Detect which cell encompasses the target text, then output its (x, y) center coordinate. 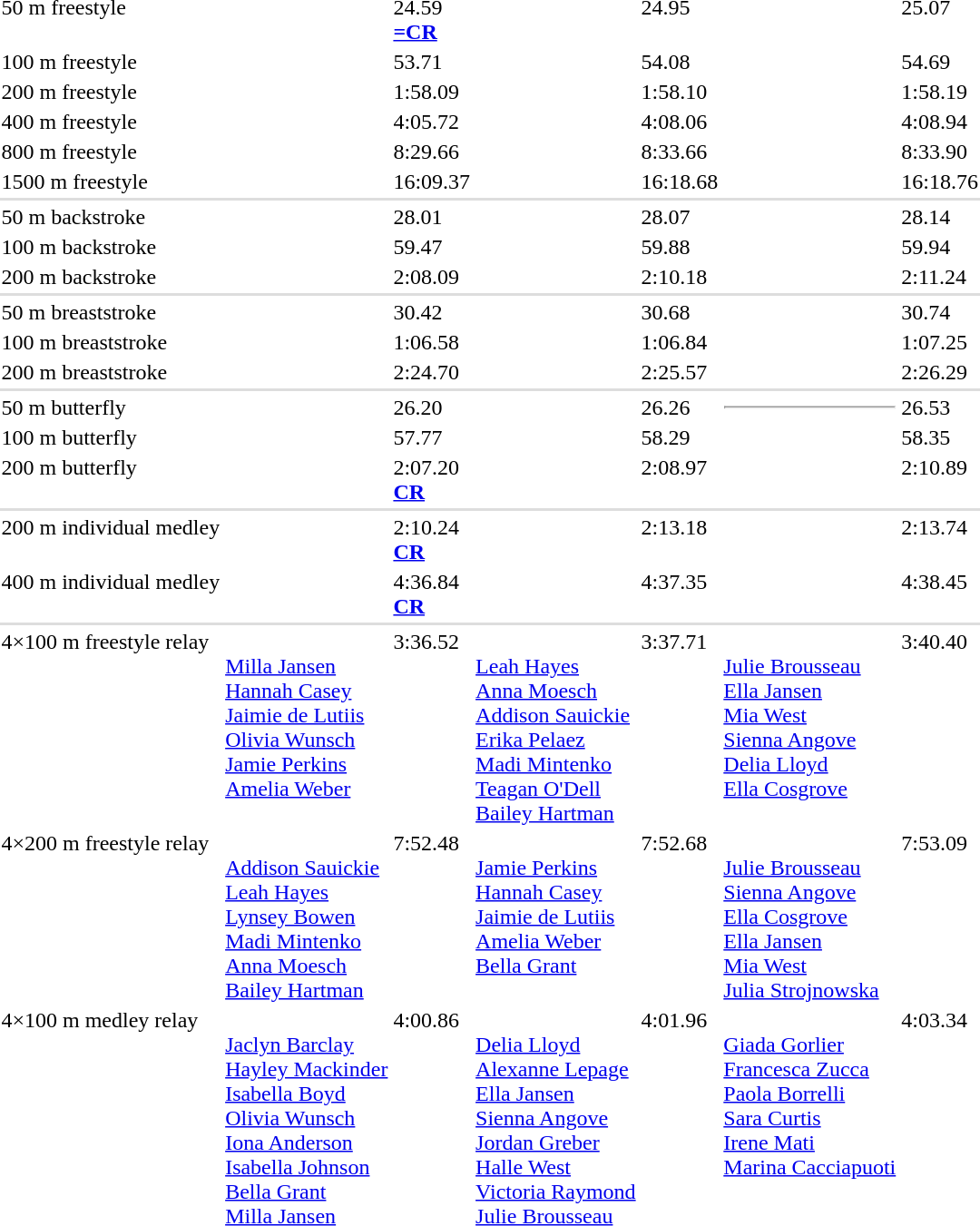
1:07.25 (940, 342)
50 m breaststroke (111, 312)
4:38.45 (940, 593)
7:52.48 (432, 917)
800 m freestyle (111, 152)
26.26 (680, 407)
26.20 (432, 407)
3:40.40 (940, 728)
2:24.70 (432, 372)
100 m freestyle (111, 62)
59.94 (940, 247)
Julie Brousseau Ella JansenMia West Sienna AngoveDelia LloydElla Cosgrove (809, 728)
54.08 (680, 62)
50 m backstroke (111, 217)
100 m breaststroke (111, 342)
1:58.10 (680, 92)
200 m butterfly (111, 479)
2:13.74 (940, 539)
30.74 (940, 312)
2:10.18 (680, 277)
8:29.66 (432, 152)
16:18.68 (680, 181)
28.14 (940, 217)
3:37.71 (680, 728)
7:53.09 (940, 917)
30.42 (432, 312)
200 m breaststroke (111, 372)
2:07.20CR (432, 479)
4:08.06 (680, 122)
2:08.97 (680, 479)
Jamie PerkinsHannah Casey Jaimie de Lutiis Amelia WeberBella Grant (556, 917)
Leah Hayes Anna Moesch Addison Sauickie Erika PelaezMadi MintenkoTeagan O'DellBailey Hartman (556, 728)
54.69 (940, 62)
4×200 m freestyle relay (111, 917)
28.07 (680, 217)
100 m butterfly (111, 437)
4:05.72 (432, 122)
200 m freestyle (111, 92)
2:11.24 (940, 277)
1:58.19 (940, 92)
200 m backstroke (111, 277)
58.29 (680, 437)
53.71 (432, 62)
1:06.84 (680, 342)
26.53 (940, 407)
16:18.76 (940, 181)
1:06.58 (432, 342)
8:33.90 (940, 152)
1500 m freestyle (111, 181)
4:36.84CR (432, 593)
4×100 m freestyle relay (111, 728)
2:13.18 (680, 539)
4:08.94 (940, 122)
1:58.09 (432, 92)
Addison Sauickie Leah HayesLynsey BowenMadi MintenkoAnna MoeschBailey Hartman (307, 917)
400 m individual medley (111, 593)
100 m backstroke (111, 247)
30.68 (680, 312)
2:10.24CR (432, 539)
200 m individual medley (111, 539)
400 m freestyle (111, 122)
3:36.52 (432, 728)
2:26.29 (940, 372)
2:10.89 (940, 479)
59.47 (432, 247)
2:08.09 (432, 277)
4:37.35 (680, 593)
28.01 (432, 217)
Julie Brousseau Sienna Angove Ella Cosgrove Ella JansenMia WestJulia Strojnowska (809, 917)
7:52.68 (680, 917)
16:09.37 (432, 181)
8:33.66 (680, 152)
58.35 (940, 437)
2:25.57 (680, 372)
59.88 (680, 247)
57.77 (432, 437)
50 m butterfly (111, 407)
Milla Jansen Hannah Casey Jaimie de Lutiis Olivia WunschJamie PerkinsAmelia Weber (307, 728)
